Locate the cell with the specified text and output its (x, y) center coordinate. 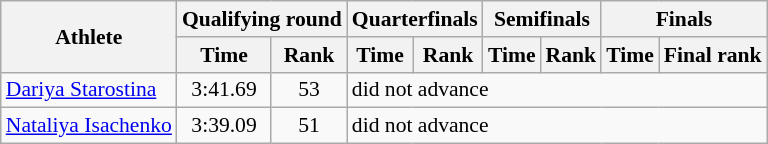
3:39.09 (224, 126)
Semifinals (542, 19)
51 (309, 126)
Athlete (89, 36)
Dariya Starostina (89, 90)
3:41.69 (224, 90)
Nataliya Isachenko (89, 126)
Qualifying round (262, 19)
Finals (684, 19)
Final rank (713, 55)
Quarterfinals (415, 19)
53 (309, 90)
